Identify which cell holds the provided text, then report its [x, y] central coordinate. 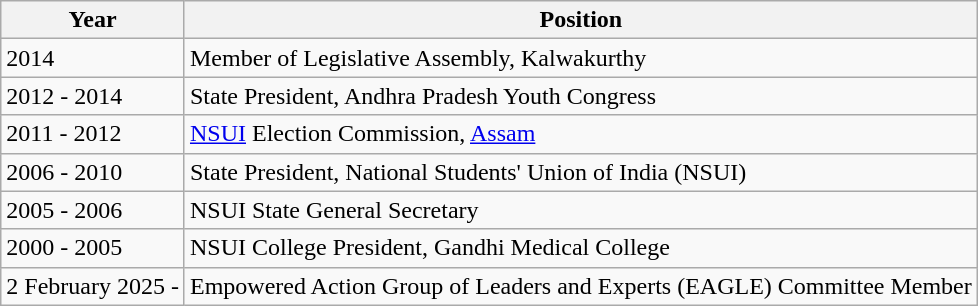
State President, Andhra Pradesh Youth Congress [580, 96]
NSUI Election Commission, Assam [580, 134]
2014 [93, 58]
2012 - 2014 [93, 96]
2000 - 2005 [93, 248]
Year [93, 20]
State President, National Students' Union of India (NSUI) [580, 172]
2005 - 2006 [93, 210]
2006 - 2010 [93, 172]
NSUI College President, Gandhi Medical College [580, 248]
Member of Legislative Assembly, Kalwakurthy [580, 58]
2011 - 2012 [93, 134]
Position [580, 20]
Empowered Action Group of Leaders and Experts (EAGLE) Committee Member [580, 286]
2 February 2025 - [93, 286]
NSUI State General Secretary [580, 210]
